For the text-containing cell, return its midpoint in (X, Y) coordinate format. 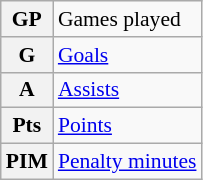
PIM (27, 162)
Points (128, 126)
Games played (128, 19)
A (27, 90)
GP (27, 19)
Pts (27, 126)
G (27, 55)
Assists (128, 90)
Penalty minutes (128, 162)
Goals (128, 55)
